Find where the given text appears and provide that cell's center as (X, Y) coordinate. 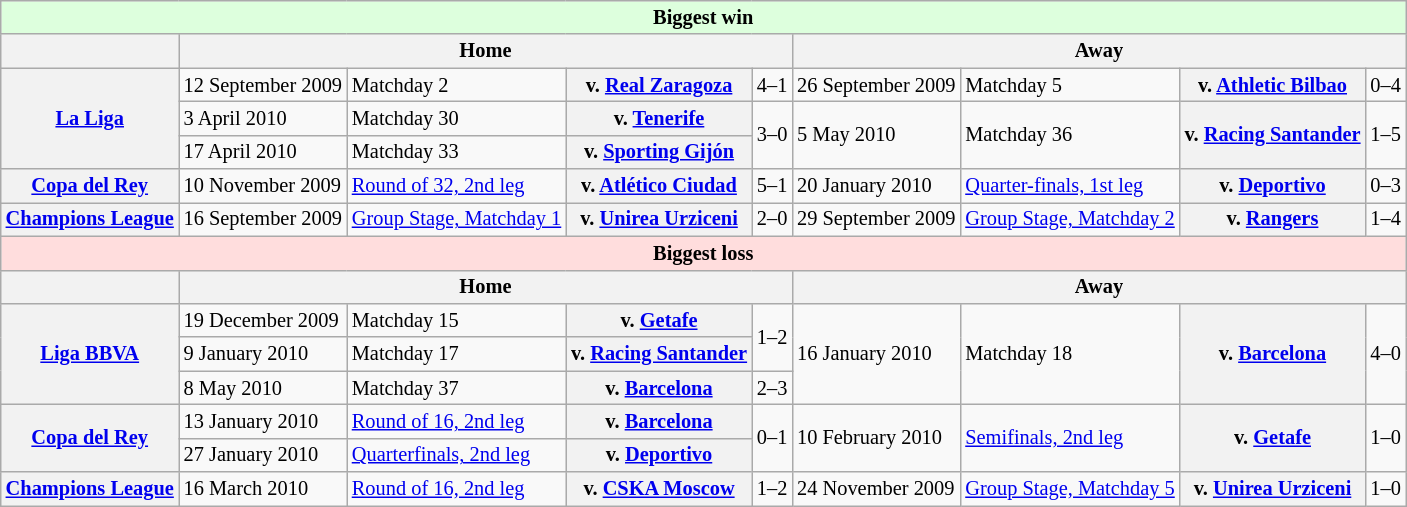
27 January 2010 (263, 455)
v. Atlético Ciudad (659, 186)
Matchday 17 (456, 354)
Matchday 5 (1070, 85)
v. Tenerife (659, 118)
v. CSKA Moscow (659, 489)
v. Real Zaragoza (659, 85)
12 September 2009 (263, 85)
8 May 2010 (263, 388)
4–1 (772, 85)
v. Sporting Gijón (659, 152)
5 May 2010 (876, 134)
29 September 2009 (876, 219)
Semifinals, 2nd leg (1070, 438)
10 November 2009 (263, 186)
Round of 32, 2nd leg (456, 186)
Liga BBVA (90, 354)
19 December 2009 (263, 320)
1–5 (1385, 134)
17 April 2010 (263, 152)
Quarter-finals, 1st leg (1070, 186)
Group Stage, Matchday 2 (1070, 219)
26 September 2009 (876, 85)
1–4 (1385, 219)
Matchday 37 (456, 388)
v. Athletic Bilbao (1273, 85)
3 April 2010 (263, 118)
13 January 2010 (263, 421)
Matchday 33 (456, 152)
Group Stage, Matchday 1 (456, 219)
5–1 (772, 186)
16 March 2010 (263, 489)
0–4 (1385, 85)
Matchday 15 (456, 320)
0–3 (1385, 186)
Matchday 36 (1070, 134)
2–0 (772, 219)
20 January 2010 (876, 186)
Quarterfinals, 2nd leg (456, 455)
9 January 2010 (263, 354)
24 November 2009 (876, 489)
4–0 (1385, 354)
16 September 2009 (263, 219)
Biggest win (704, 17)
10 February 2010 (876, 438)
3–0 (772, 134)
Biggest loss (704, 253)
v. Rangers (1273, 219)
Matchday 18 (1070, 354)
Matchday 2 (456, 85)
16 January 2010 (876, 354)
0–1 (772, 438)
Group Stage, Matchday 5 (1070, 489)
La Liga (90, 118)
Matchday 30 (456, 118)
2–3 (772, 388)
